Capture the cell that displays the provided text and extract its [X, Y] central coordinate. 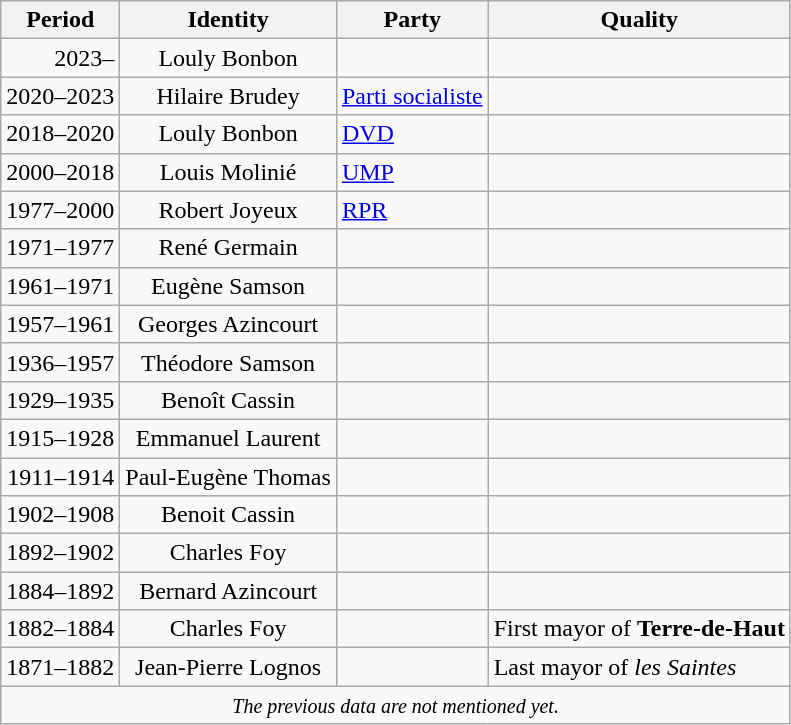
Parti socialiste [412, 96]
1977–2000 [60, 210]
Paul-Eugène Thomas [228, 477]
Last mayor of les Saintes [639, 667]
Eugène Samson [228, 286]
Benoit Cassin [228, 515]
1961–1971 [60, 286]
Benoît Cassin [228, 400]
Bernard Azincourt [228, 591]
Hilaire Brudey [228, 96]
Georges Azincourt [228, 324]
René Germain [228, 248]
2020–2023 [60, 96]
DVD [412, 134]
Quality [639, 20]
Louis Molinié [228, 172]
Jean-Pierre Lognos [228, 667]
1911–1914 [60, 477]
Party [412, 20]
1892–1902 [60, 553]
Robert Joyeux [228, 210]
1884–1892 [60, 591]
1971–1977 [60, 248]
2023– [60, 58]
1929–1935 [60, 400]
RPR [412, 210]
1902–1908 [60, 515]
2018–2020 [60, 134]
Period [60, 20]
1871–1882 [60, 667]
1882–1884 [60, 629]
The previous data are not mentioned yet. [396, 705]
2000–2018 [60, 172]
Emmanuel Laurent [228, 438]
1936–1957 [60, 362]
1915–1928 [60, 438]
1957–1961 [60, 324]
UMP [412, 172]
Théodore Samson [228, 362]
First mayor of Terre-de-Haut [639, 629]
Identity [228, 20]
